Provide the [X, Y] coordinate of the cell's center where the given text is located.  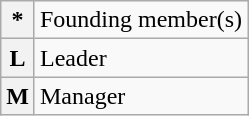
Founding member(s) [140, 20]
* [18, 20]
L [18, 58]
M [18, 96]
Manager [140, 96]
Leader [140, 58]
